Identify which cell holds the provided text, then report its (x, y) central coordinate. 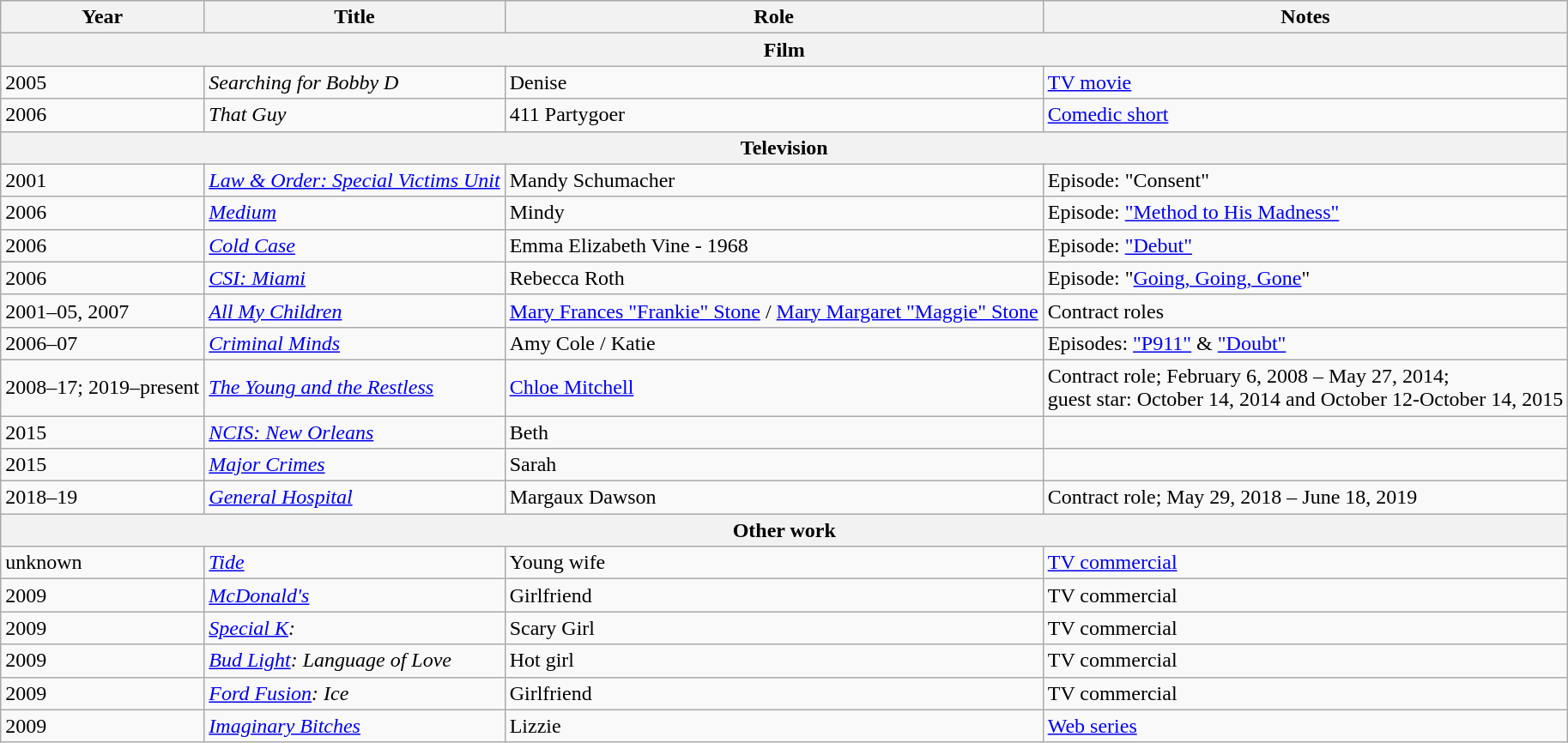
Contract role; February 6, 2008 – May 27, 2014; guest star: October 14, 2014 and October 12-October 14, 2015 (1305, 388)
Episode: "Method to His Madness" (1305, 213)
2001 (103, 180)
Young wife (774, 563)
Searching for Bobby D (354, 82)
Contract role; May 29, 2018 – June 18, 2019 (1305, 498)
411 Partygoer (774, 115)
2006–07 (103, 343)
unknown (103, 563)
Chloe Mitchell (774, 388)
General Hospital (354, 498)
2018–19 (103, 498)
Special K: (354, 628)
Comedic short (1305, 115)
Other work (784, 530)
Year (103, 17)
Hot girl (774, 661)
Contract roles (1305, 311)
Sarah (774, 465)
Beth (774, 432)
Notes (1305, 17)
Law & Order: Special Victims Unit (354, 180)
Cold Case (354, 245)
The Young and the Restless (354, 388)
Amy Cole / Katie (774, 343)
2008–17; 2019–present (103, 388)
Rebecca Roth (774, 278)
Role (774, 17)
Episodes: "P911" & "Doubt" (1305, 343)
CSI: Miami (354, 278)
2005 (103, 82)
Criminal Minds (354, 343)
2001–05, 2007 (103, 311)
Title (354, 17)
Lizzie (774, 726)
Mary Frances "Frankie" Stone / Mary Margaret "Maggie" Stone (774, 311)
All My Children (354, 311)
Web series (1305, 726)
That Guy (354, 115)
Film (784, 50)
Medium (354, 213)
Imaginary Bitches (354, 726)
Margaux Dawson (774, 498)
Episode: "Consent" (1305, 180)
Major Crimes (354, 465)
McDonald's (354, 595)
Tide (354, 563)
Episode: "Debut" (1305, 245)
Mandy Schumacher (774, 180)
Mindy (774, 213)
Television (784, 148)
Episode: "Going, Going, Gone" (1305, 278)
Emma Elizabeth Vine - 1968 (774, 245)
TV movie (1305, 82)
NCIS: New Orleans (354, 432)
Scary Girl (774, 628)
Denise (774, 82)
Ford Fusion: Ice (354, 693)
Bud Light: Language of Love (354, 661)
